Pinpoint the cell where the given text exists, returning its [x, y] midpoint coordinate. 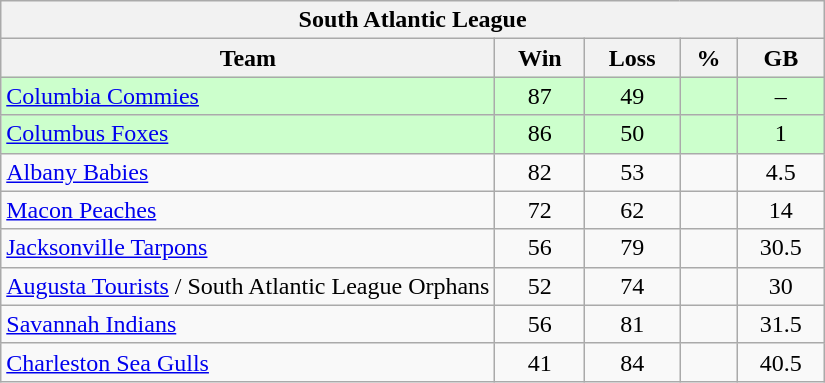
62 [632, 210]
81 [632, 324]
Macon Peaches [248, 210]
Win [540, 58]
30.5 [780, 248]
40.5 [780, 362]
Charleston Sea Gulls [248, 362]
GB [780, 58]
South Atlantic League [413, 20]
30 [780, 286]
Team [248, 58]
– [780, 96]
41 [540, 362]
Loss [632, 58]
86 [540, 134]
50 [632, 134]
% [709, 58]
31.5 [780, 324]
52 [540, 286]
74 [632, 286]
72 [540, 210]
84 [632, 362]
Columbia Commies [248, 96]
Savannah Indians [248, 324]
Augusta Tourists / South Atlantic League Orphans [248, 286]
4.5 [780, 172]
14 [780, 210]
Albany Babies [248, 172]
53 [632, 172]
82 [540, 172]
87 [540, 96]
Columbus Foxes [248, 134]
1 [780, 134]
79 [632, 248]
Jacksonville Tarpons [248, 248]
49 [632, 96]
